Capture the cell that displays the provided text and extract its (x, y) central coordinate. 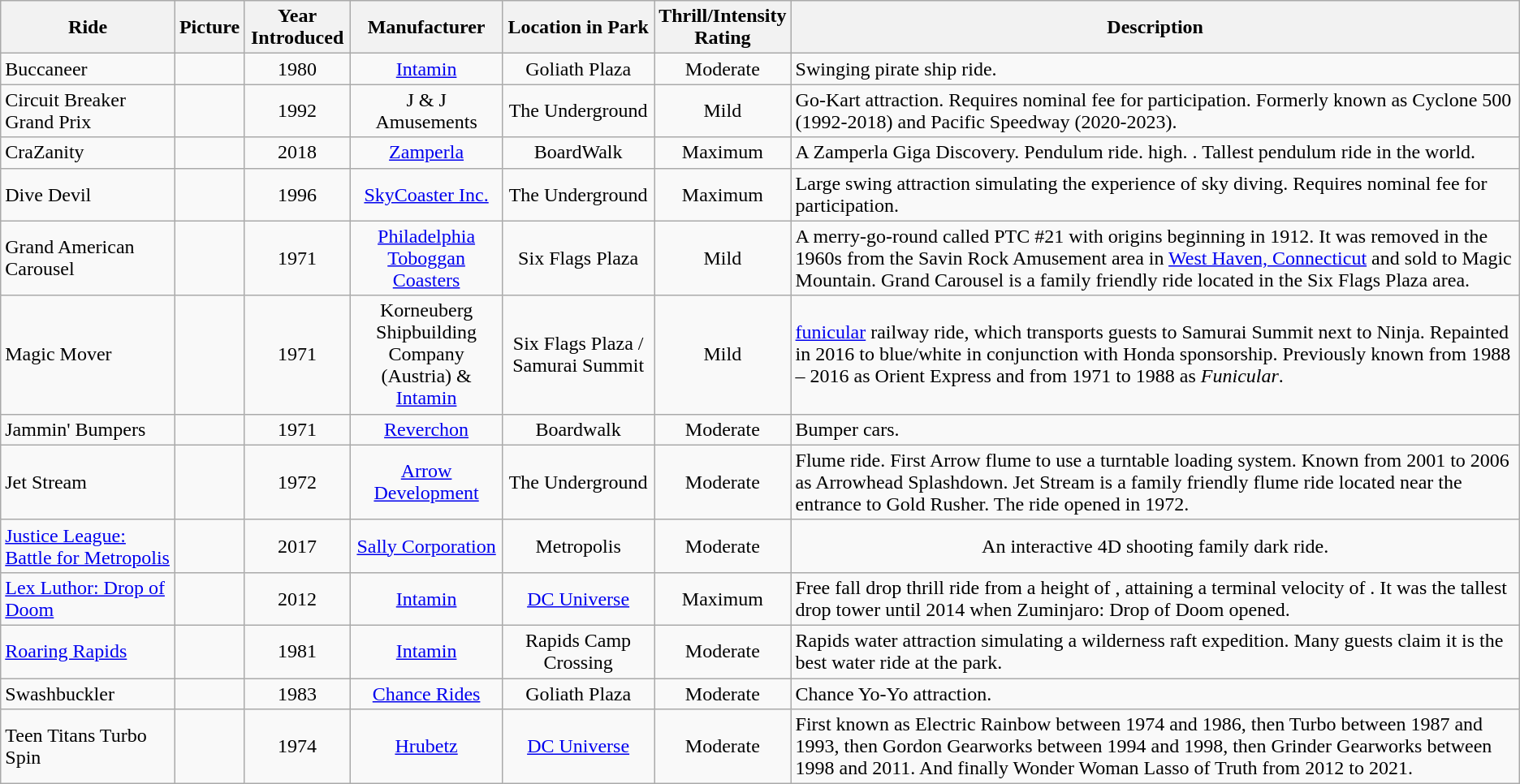
Swinging pirate ship ride. (1155, 69)
CraZanity (88, 153)
1996 (297, 195)
J & J Amusements (427, 110)
Grand American Carousel (88, 258)
Manufacturer (427, 28)
Korneuberg Shipbuilding Company (Austria) & Intamin (427, 355)
Go-Kart attraction. Requires nominal fee for participation. Formerly known as Cyclone 500 (1992-2018) and Pacific Speedway (2020-2023). (1155, 110)
Reverchon (427, 429)
Year Introduced (297, 28)
Sally Corporation (427, 545)
Magic Mover (88, 355)
Bumper cars. (1155, 429)
Metropolis (578, 545)
Picture (209, 28)
Lex Luthor: Drop of Doom (88, 599)
Arrow Development (427, 482)
2012 (297, 599)
Jet Stream (88, 482)
1974 (297, 747)
Circuit Breaker Grand Prix (88, 110)
Ride (88, 28)
An interactive 4D shooting family dark ride. (1155, 545)
1981 (297, 651)
1992 (297, 110)
Zamperla (427, 153)
Large swing attraction simulating the experience of sky diving. Requires nominal fee for participation. (1155, 195)
Location in Park (578, 28)
Philadelphia Toboggan Coasters (427, 258)
1983 (297, 694)
2017 (297, 545)
Roaring Rapids (88, 651)
BoardWalk (578, 153)
Boardwalk (578, 429)
Dive Devil (88, 195)
Six Flags Plaza / Samurai Summit (578, 355)
Rapids water attraction simulating a wilderness raft expedition. Many guests claim it is the best water ride at the park. (1155, 651)
Teen Titans Turbo Spin (88, 747)
Chance Yo-Yo attraction. (1155, 694)
Swashbuckler (88, 694)
SkyCoaster Inc. (427, 195)
Description (1155, 28)
Six Flags Plaza (578, 258)
Rapids Camp Crossing (578, 651)
Hrubetz (427, 747)
A Zamperla Giga Discovery. Pendulum ride. high. . Tallest pendulum ride in the world. (1155, 153)
Thrill/Intensity Rating (723, 28)
Buccaneer (88, 69)
Chance Rides (427, 694)
1980 (297, 69)
2018 (297, 153)
Jammin' Bumpers (88, 429)
Justice League: Battle for Metropolis (88, 545)
1972 (297, 482)
